Provide the [x, y] coordinate of the cell's center where the given text is located.  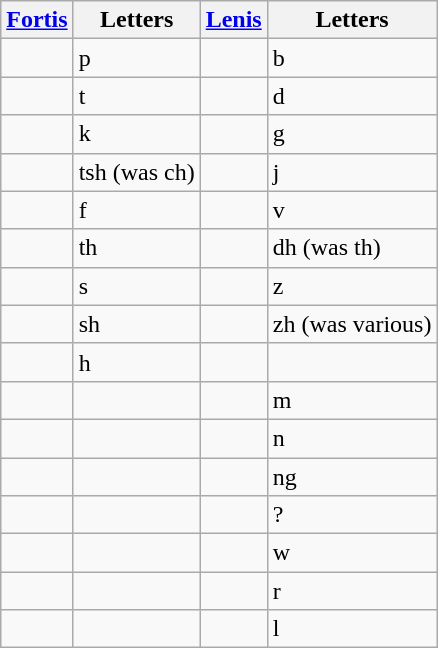
w [352, 553]
Fortis [37, 20]
h [136, 362]
ng [352, 477]
sh [136, 324]
Lenis [234, 20]
j [352, 172]
th [136, 248]
s [136, 286]
zh (was various) [352, 324]
l [352, 629]
k [136, 134]
p [136, 58]
f [136, 210]
m [352, 400]
r [352, 591]
t [136, 96]
g [352, 134]
v [352, 210]
? [352, 515]
dh (was th) [352, 248]
b [352, 58]
z [352, 286]
n [352, 438]
tsh (was ch) [136, 172]
d [352, 96]
